From the cell containing the given text, extract its center point as (X, Y) coordinate. 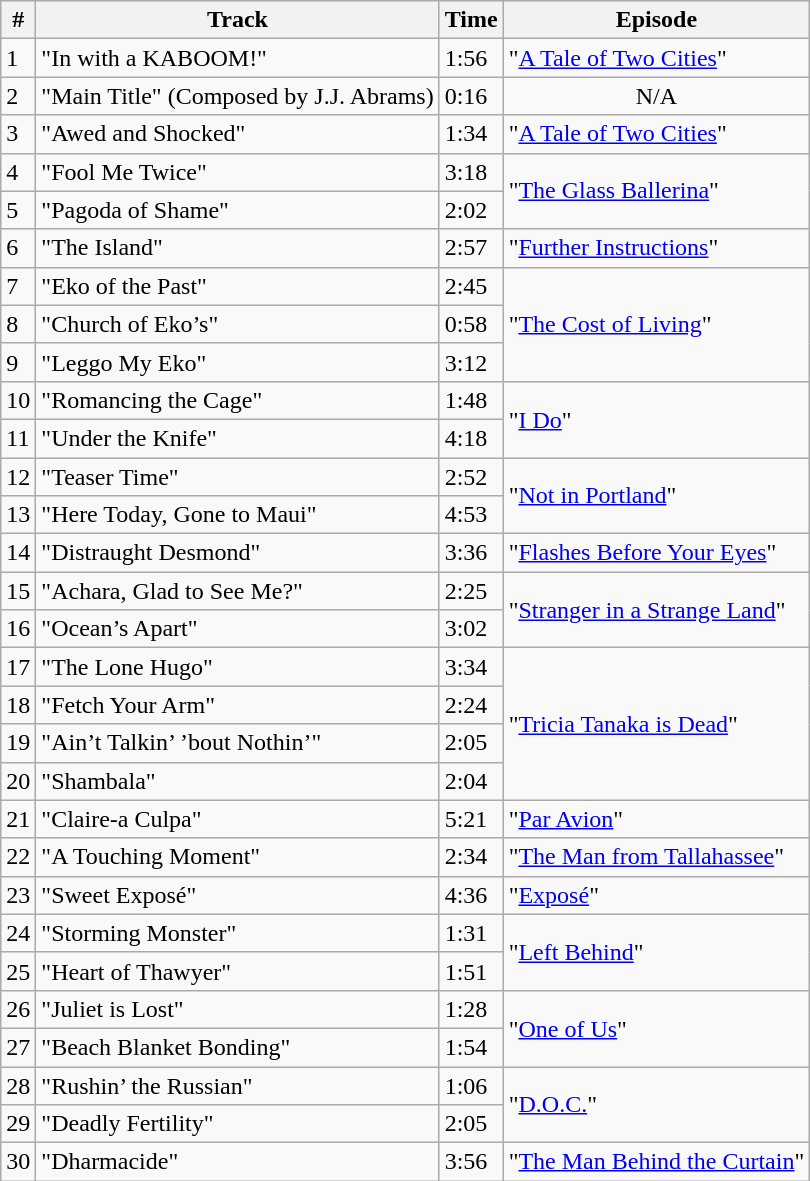
17 (18, 667)
"One of Us" (656, 1028)
"Flashes Before Your Eyes" (656, 553)
"Church of Eko’s" (238, 324)
"Stranger in a Strange Land" (656, 610)
6 (18, 248)
3:12 (471, 362)
4 (18, 172)
"Pagoda of Shame" (238, 210)
25 (18, 971)
11 (18, 438)
"Achara, Glad to See Me?" (238, 591)
2:52 (471, 477)
"D.O.C." (656, 1104)
1:56 (471, 58)
3:56 (471, 1162)
"Par Avion" (656, 819)
"Juliet is Lost" (238, 1009)
19 (18, 743)
"Deadly Fertility" (238, 1124)
"Tricia Tanaka is Dead" (656, 724)
5 (18, 210)
"Claire-a Culpa" (238, 819)
"Not in Portland" (656, 496)
9 (18, 362)
"Here Today, Gone to Maui" (238, 515)
4:36 (471, 895)
3:02 (471, 629)
Episode (656, 20)
26 (18, 1009)
Track (238, 20)
0:16 (471, 96)
"The Glass Ballerina" (656, 191)
1:48 (471, 400)
29 (18, 1124)
24 (18, 933)
27 (18, 1047)
"Distraught Desmond" (238, 553)
2:04 (471, 781)
# (18, 20)
1:54 (471, 1047)
4:53 (471, 515)
1:06 (471, 1085)
23 (18, 895)
"The Lone Hugo" (238, 667)
4:18 (471, 438)
2:02 (471, 210)
"Further Instructions" (656, 248)
7 (18, 286)
"Shambala" (238, 781)
1 (18, 58)
"A Touching Moment" (238, 857)
"Left Behind" (656, 952)
"Awed and Shocked" (238, 134)
28 (18, 1085)
16 (18, 629)
1:51 (471, 971)
3:36 (471, 553)
8 (18, 324)
0:58 (471, 324)
3 (18, 134)
15 (18, 591)
5:21 (471, 819)
"Rushin’ the Russian" (238, 1085)
13 (18, 515)
"Fool Me Twice" (238, 172)
22 (18, 857)
2 (18, 96)
"The Man Behind the Curtain" (656, 1162)
"Dharmacide" (238, 1162)
Time (471, 20)
2:25 (471, 591)
"Fetch Your Arm" (238, 705)
"Eko of the Past" (238, 286)
2:24 (471, 705)
"Teaser Time" (238, 477)
"The Cost of Living" (656, 324)
"Storming Monster" (238, 933)
3:34 (471, 667)
"I Do" (656, 419)
"Heart of Thawyer" (238, 971)
30 (18, 1162)
"The Island" (238, 248)
"Sweet Exposé" (238, 895)
18 (18, 705)
"Leggo My Eko" (238, 362)
"The Man from Tallahassee" (656, 857)
1:28 (471, 1009)
"Main Title" (Composed by J.J. Abrams) (238, 96)
"In with a KABOOM!" (238, 58)
21 (18, 819)
1:31 (471, 933)
10 (18, 400)
"Beach Blanket Bonding" (238, 1047)
2:34 (471, 857)
12 (18, 477)
3:18 (471, 172)
"Exposé" (656, 895)
"Romancing the Cage" (238, 400)
N/A (656, 96)
1:34 (471, 134)
14 (18, 553)
"Ocean’s Apart" (238, 629)
2:57 (471, 248)
2:45 (471, 286)
20 (18, 781)
"Ain’t Talkin’ ’bout Nothin’" (238, 743)
"Under the Knife" (238, 438)
